Capture the cell that displays the provided text and extract its [X, Y] central coordinate. 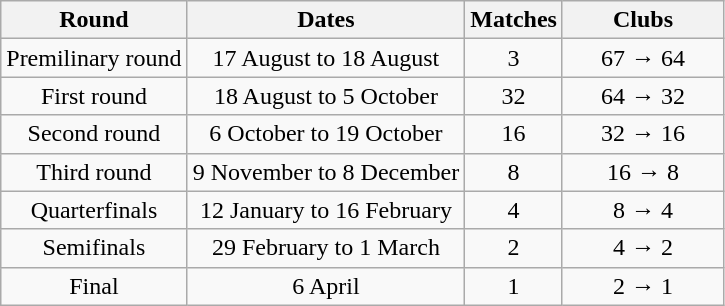
32 [514, 96]
9 November to 8 December [326, 172]
8 [514, 172]
Premilinary round [94, 58]
2 [514, 248]
Third round [94, 172]
29 February to 1 March [326, 248]
4 → 2 [642, 248]
67 → 64 [642, 58]
17 August to 18 August [326, 58]
64 → 32 [642, 96]
6 April [326, 286]
Final [94, 286]
8 → 4 [642, 210]
Quarterfinals [94, 210]
Clubs [642, 20]
12 January to 16 February [326, 210]
Dates [326, 20]
1 [514, 286]
First round [94, 96]
3 [514, 58]
18 August to 5 October [326, 96]
2 → 1 [642, 286]
16 [514, 134]
Semifinals [94, 248]
Round [94, 20]
6 October to 19 October [326, 134]
Matches [514, 20]
16 → 8 [642, 172]
4 [514, 210]
Second round [94, 134]
32 → 16 [642, 134]
